Search for the cell housing the specified text and yield its [x, y] center coordinate. 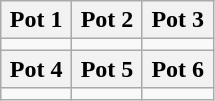
Pot 4 [36, 69]
Pot 5 [108, 69]
Pot 6 [178, 69]
Pot 1 [36, 20]
Pot 3 [178, 20]
Pot 2 [108, 20]
